Output the (x, y) coordinate of the center of the cell containing the given text.  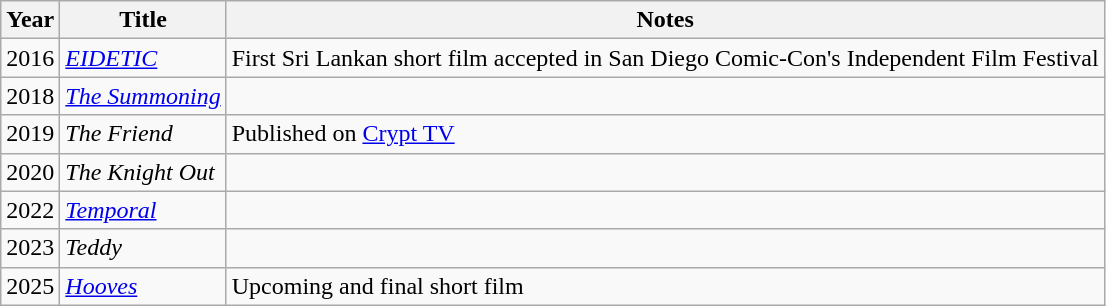
Teddy (143, 248)
2023 (30, 248)
The Knight Out (143, 172)
Hooves (143, 286)
2016 (30, 58)
Published on Crypt TV (665, 134)
EIDETIC (143, 58)
The Summoning (143, 96)
First Sri Lankan short film accepted in San Diego Comic-Con's Independent Film Festival (665, 58)
Year (30, 20)
2019 (30, 134)
Temporal (143, 210)
2022 (30, 210)
Upcoming and final short film (665, 286)
The Friend (143, 134)
2018 (30, 96)
Notes (665, 20)
2020 (30, 172)
Title (143, 20)
2025 (30, 286)
